Find where the given text appears and provide that cell's center as (X, Y) coordinate. 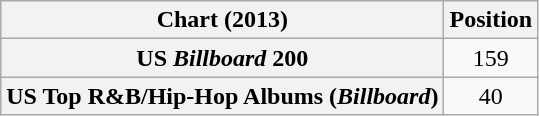
Chart (2013) (222, 20)
US Billboard 200 (222, 58)
Position (491, 20)
159 (491, 58)
US Top R&B/Hip-Hop Albums (Billboard) (222, 96)
40 (491, 96)
